Locate the cell with the specified text and output its [x, y] center coordinate. 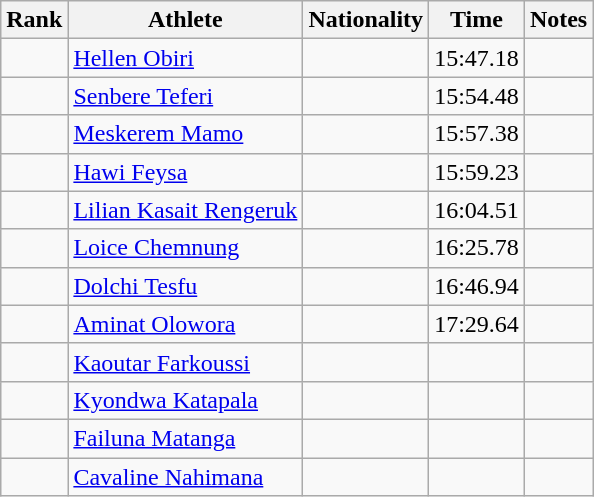
15:54.48 [477, 96]
Hellen Obiri [186, 58]
Rank [34, 20]
Dolchi Tesfu [186, 286]
Aminat Olowora [186, 324]
Failuna Matanga [186, 438]
Hawi Feysa [186, 172]
Notes [558, 20]
15:57.38 [477, 134]
Nationality [366, 20]
Time [477, 20]
16:46.94 [477, 286]
Senbere Teferi [186, 96]
17:29.64 [477, 324]
Cavaline Nahimana [186, 477]
16:04.51 [477, 210]
Athlete [186, 20]
15:47.18 [477, 58]
Meskerem Mamo [186, 134]
Kaoutar Farkoussi [186, 362]
Loice Chemnung [186, 248]
Kyondwa Katapala [186, 400]
16:25.78 [477, 248]
Lilian Kasait Rengeruk [186, 210]
15:59.23 [477, 172]
